From the cell containing the given text, extract its center point as [x, y] coordinate. 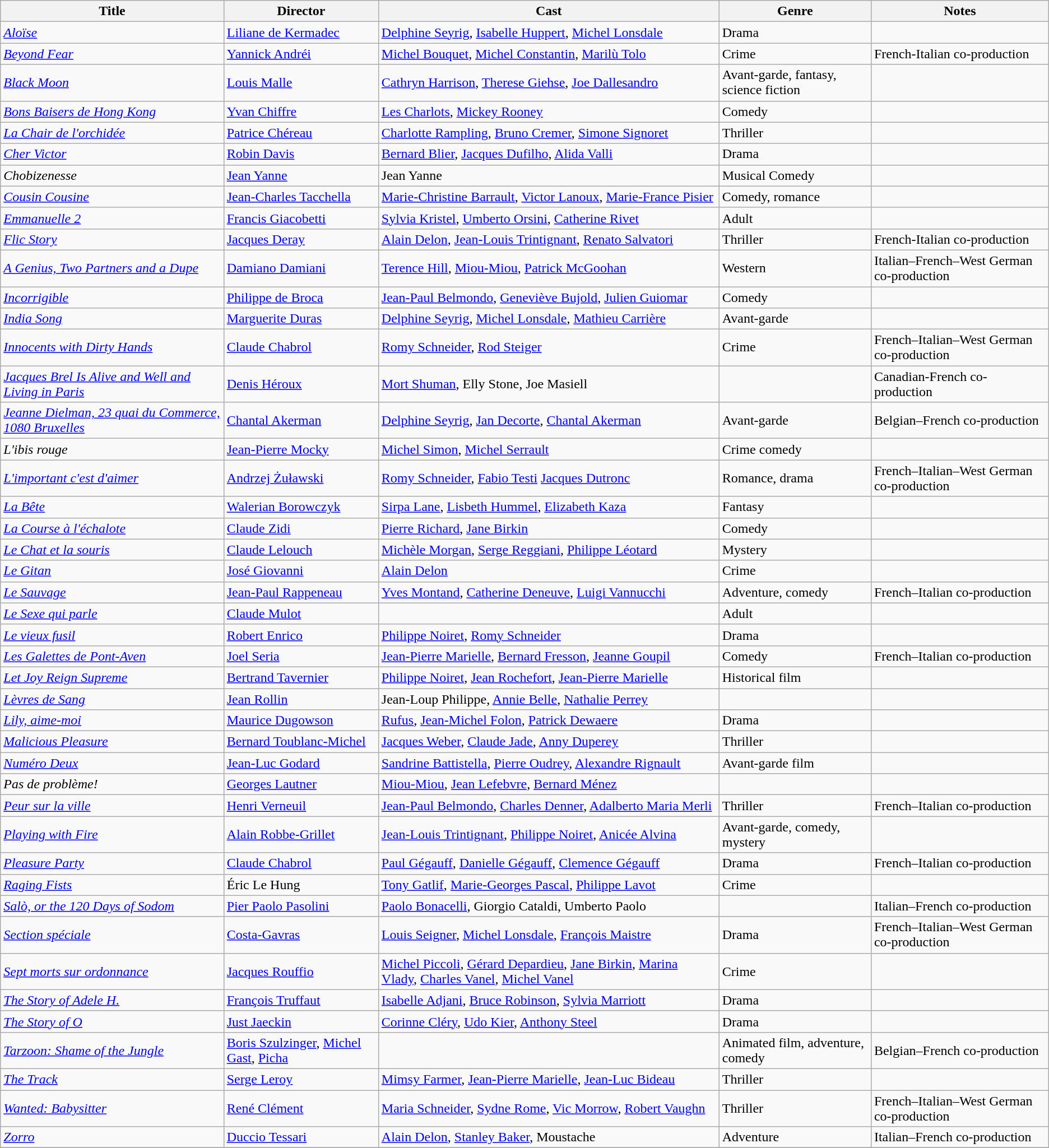
Cher Victor [112, 154]
Jean-Charles Tacchella [301, 197]
Title [112, 11]
Zorro [112, 1137]
Bernard Blier, Jacques Dufilho, Alida Valli [549, 154]
Jean-Luc Godard [301, 763]
Flic Story [112, 239]
Corinne Cléry, Udo Kier, Anthony Steel [549, 1021]
Pierre Richard, Jane Birkin [549, 528]
Paolo Bonacelli, Giorgio Cataldi, Umberto Paolo [549, 906]
Innocents with Dirty Hands [112, 347]
Wanted: Babysitter [112, 1108]
Boris Szulzinger, Michel Gast, Picha [301, 1050]
Cathryn Harrison, Therese Giehse, Joe Dallesandro [549, 83]
La Bête [112, 507]
Emmanuelle 2 [112, 218]
Cousin Cousine [112, 197]
Historical film [795, 677]
Michel Bouquet, Michel Constantin, Marilù Tolo [549, 54]
Incorrigible [112, 298]
Lily, aime-moi [112, 721]
Tarzoon: Shame of the Jungle [112, 1050]
Le Gitan [112, 571]
Robin Davis [301, 154]
Avant-garde film [795, 763]
L'ibis rouge [112, 449]
Costa-Gavras [301, 935]
Jacques Weber, Claude Jade, Anny Duperey [549, 742]
Just Jaeckin [301, 1021]
Duccio Tessari [301, 1137]
Andrzej Żuławski [301, 478]
Damiano Damiani [301, 268]
Charlotte Rampling, Bruno Cremer, Simone Signoret [549, 133]
Michèle Morgan, Serge Reggiani, Philippe Léotard [549, 550]
Raging Fists [112, 885]
Aloïse [112, 32]
L'important c'est d'aimer [112, 478]
Romance, drama [795, 478]
Bernard Toublanc-Michel [301, 742]
Numéro Deux [112, 763]
José Giovanni [301, 571]
Animated film, adventure, comedy [795, 1050]
Yvan Chiffre [301, 111]
Jacques Rouffio [301, 972]
Maurice Dugowson [301, 721]
Claude Mulot [301, 613]
Adventure, comedy [795, 592]
Tony Gatlif, Marie-Georges Pascal, Philippe Lavot [549, 885]
Fantasy [795, 507]
Avant-garde, fantasy, science fiction [795, 83]
Jeanne Dielman, 23 quai du Commerce, 1080 Bruxelles [112, 420]
Le vieux fusil [112, 635]
India Song [112, 319]
La Course à l'échalote [112, 528]
Patrice Chéreau [301, 133]
Éric Le Hung [301, 885]
Bons Baisers de Hong Kong [112, 111]
Western [795, 268]
Delphine Seyrig, Jan Decorte, Chantal Akerman [549, 420]
Jean Rollin [301, 699]
The Story of Adele H. [112, 1000]
Alain Delon, Stanley Baker, Moustache [549, 1137]
Alain Robbe-Grillet [301, 835]
François Truffaut [301, 1000]
Marie-Christine Barrault, Victor Lanoux, Marie-France Pisier [549, 197]
Rufus, Jean-Michel Folon, Patrick Dewaere [549, 721]
Cast [549, 11]
Delphine Seyrig, Michel Lonsdale, Mathieu Carrière [549, 319]
Italian–French–West German co-production [959, 268]
Serge Leroy [301, 1079]
Claude Zidi [301, 528]
Louis Seigner, Michel Lonsdale, François Maistre [549, 935]
Black Moon [112, 83]
Joel Seria [301, 656]
Walerian Borowczyk [301, 507]
Marguerite Duras [301, 319]
Pas de problème! [112, 784]
Le Chat et la souris [112, 550]
Crime comedy [795, 449]
Pier Paolo Pasolini [301, 906]
Musical Comedy [795, 175]
Liliane de Kermadec [301, 32]
The Track [112, 1079]
Robert Enrico [301, 635]
La Chair de l'orchidée [112, 133]
Section spéciale [112, 935]
Jean-Paul Rappeneau [301, 592]
Philippe de Broca [301, 298]
The Story of O [112, 1021]
Alain Delon, Jean-Louis Trintignant, Renato Salvatori [549, 239]
René Clément [301, 1108]
Denis Héroux [301, 384]
A Genius, Two Partners and a Dupe [112, 268]
Philippe Noiret, Jean Rochefort, Jean-Pierre Marielle [549, 677]
Genre [795, 11]
Francis Giacobetti [301, 218]
Peur sur la ville [112, 806]
Delphine Seyrig, Isabelle Huppert, Michel Lonsdale [549, 32]
Jean-Pierre Marielle, Bernard Fresson, Jeanne Goupil [549, 656]
Yves Montand, Catherine Deneuve, Luigi Vannucchi [549, 592]
Jacques Deray [301, 239]
Les Galettes de Pont-Aven [112, 656]
Michel Simon, Michel Serrault [549, 449]
Michel Piccoli, Gérard Depardieu, Jane Birkin, Marina Vlady, Charles Vanel, Michel Vanel [549, 972]
Avant-garde, comedy, mystery [795, 835]
Paul Gégauff, Danielle Gégauff, Clemence Gégauff [549, 863]
Jean-Louis Trintignant, Philippe Noiret, Anicée Alvina [549, 835]
Isabelle Adjani, Bruce Robinson, Sylvia Marriott [549, 1000]
Notes [959, 11]
Romy Schneider, Fabio Testi Jacques Dutronc [549, 478]
Lèvres de Sang [112, 699]
Mort Shuman, Elly Stone, Joe Masiell [549, 384]
Philippe Noiret, Romy Schneider [549, 635]
Sept morts sur ordonnance [112, 972]
Romy Schneider, Rod Steiger [549, 347]
Sirpa Lane, Lisbeth Hummel, Elizabeth Kaza [549, 507]
Yannick Andréi [301, 54]
Salò, or the 120 Days of Sodom [112, 906]
Georges Lautner [301, 784]
Maria Schneider, Sydne Rome, Vic Morrow, Robert Vaughn [549, 1108]
Malicious Pleasure [112, 742]
Jacques Brel Is Alive and Well and Living in Paris [112, 384]
Jean-Pierre Mocky [301, 449]
Le Sauvage [112, 592]
Terence Hill, Miou-Miou, Patrick McGoohan [549, 268]
Henri Verneuil [301, 806]
Miou-Miou, Jean Lefebvre, Bernard Ménez [549, 784]
Adventure [795, 1137]
Let Joy Reign Supreme [112, 677]
Sylvia Kristel, Umberto Orsini, Catherine Rivet [549, 218]
Director [301, 11]
Mystery [795, 550]
Les Charlots, Mickey Rooney [549, 111]
Louis Malle [301, 83]
Canadian-French co-production [959, 384]
Claude Lelouch [301, 550]
Playing with Fire [112, 835]
Le Sexe qui parle [112, 613]
Mimsy Farmer, Jean-Pierre Marielle, Jean-Luc Bideau [549, 1079]
Comedy, romance [795, 197]
Chantal Akerman [301, 420]
Alain Delon [549, 571]
Jean-Loup Philippe, Annie Belle, Nathalie Perrey [549, 699]
Bertrand Tavernier [301, 677]
Jean-Paul Belmondo, Geneviève Bujold, Julien Guiomar [549, 298]
Pleasure Party [112, 863]
Beyond Fear [112, 54]
Chobizenesse [112, 175]
Jean-Paul Belmondo, Charles Denner, Adalberto Maria Merli [549, 806]
Sandrine Battistella, Pierre Oudrey, Alexandre Rignault [549, 763]
